Find where the given text appears and provide that cell's center as (X, Y) coordinate. 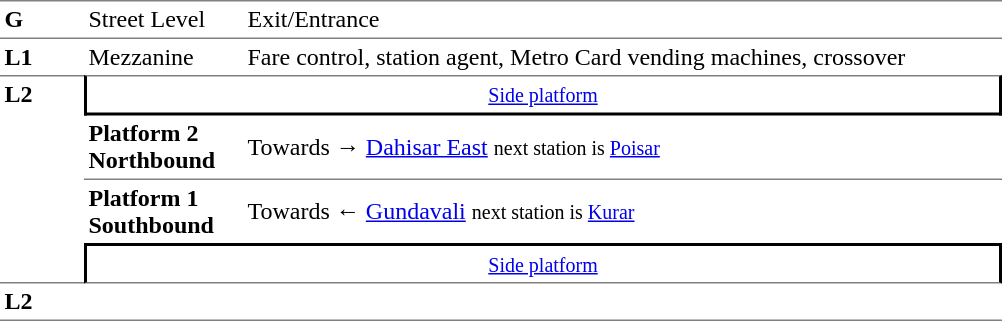
Street Level (164, 20)
Platform 2Northbound (164, 148)
Exit/Entrance (622, 20)
Mezzanine (164, 57)
Platform 1Southbound (164, 212)
Towards ← Gundavali next station is Kurar (622, 212)
L1 (42, 57)
Fare control, station agent, Metro Card vending machines, crossover (622, 57)
G (42, 20)
Towards → Dahisar East next station is Poisar (622, 148)
L2 (42, 179)
